For the text-containing cell, return its midpoint in [X, Y] coordinate format. 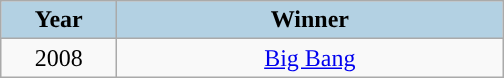
Big Bang [310, 58]
2008 [59, 58]
Winner [310, 20]
Year [59, 20]
